For the text-containing cell, return its midpoint in (x, y) coordinate format. 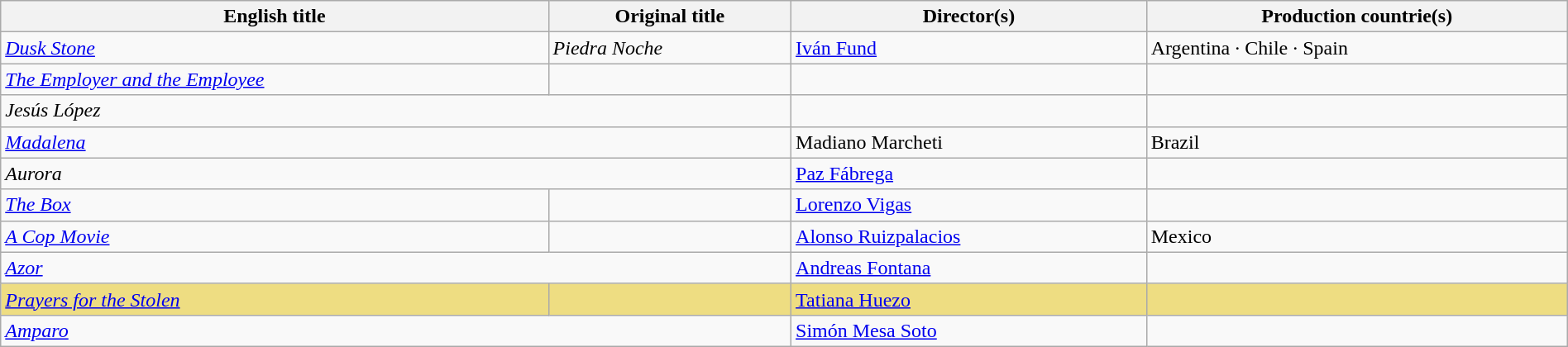
Amparo (396, 330)
Lorenzo Vigas (969, 205)
Azor (396, 268)
Madiano Marcheti (969, 142)
Director(s) (969, 17)
Andreas Fontana (969, 268)
Mexico (1356, 236)
A Cop Movie (275, 236)
Original title (670, 17)
Dusk Stone (275, 48)
Alonso Ruizpalacios (969, 236)
Tatiana Huezo (969, 299)
Prayers for the Stolen (275, 299)
The Box (275, 205)
The Employer and the Employee (275, 79)
Madalena (396, 142)
Piedra Noche (670, 48)
Argentina · Chile · Spain (1356, 48)
English title (275, 17)
Aurora (396, 173)
Paz Fábrega (969, 173)
Simón Mesa Soto (969, 330)
Production countrie(s) (1356, 17)
Jesús López (396, 111)
Iván Fund (969, 48)
Brazil (1356, 142)
